Pinpoint the cell where the given text exists, returning its [X, Y] midpoint coordinate. 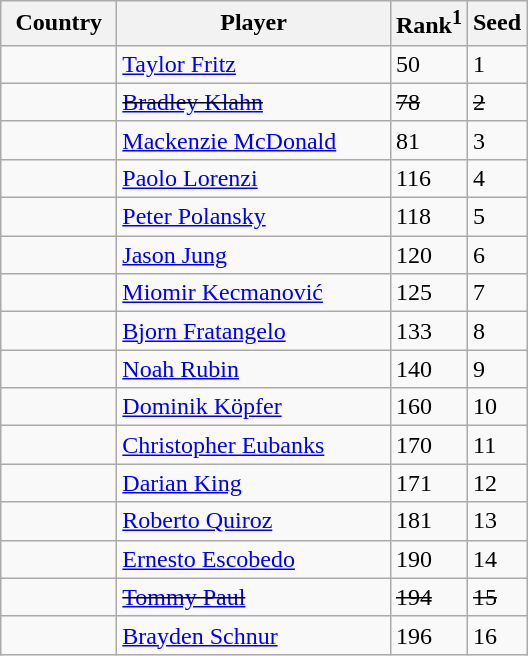
118 [428, 217]
Tommy Paul [254, 597]
133 [428, 331]
8 [496, 331]
Ernesto Escobedo [254, 559]
Country [59, 24]
11 [496, 445]
12 [496, 483]
81 [428, 140]
Jason Jung [254, 255]
125 [428, 293]
2 [496, 102]
Brayden Schnur [254, 635]
Darian King [254, 483]
3 [496, 140]
140 [428, 369]
120 [428, 255]
1 [496, 64]
Christopher Eubanks [254, 445]
14 [496, 559]
Mackenzie McDonald [254, 140]
190 [428, 559]
16 [496, 635]
Rank1 [428, 24]
170 [428, 445]
116 [428, 178]
181 [428, 521]
9 [496, 369]
78 [428, 102]
Bjorn Fratangelo [254, 331]
160 [428, 407]
7 [496, 293]
Paolo Lorenzi [254, 178]
194 [428, 597]
196 [428, 635]
Peter Polansky [254, 217]
5 [496, 217]
171 [428, 483]
13 [496, 521]
15 [496, 597]
Player [254, 24]
Dominik Köpfer [254, 407]
4 [496, 178]
Noah Rubin [254, 369]
Roberto Quiroz [254, 521]
Miomir Kecmanović [254, 293]
Seed [496, 24]
Taylor Fritz [254, 64]
6 [496, 255]
50 [428, 64]
Bradley Klahn [254, 102]
10 [496, 407]
